Output the [X, Y] coordinate of the center of the cell containing the given text.  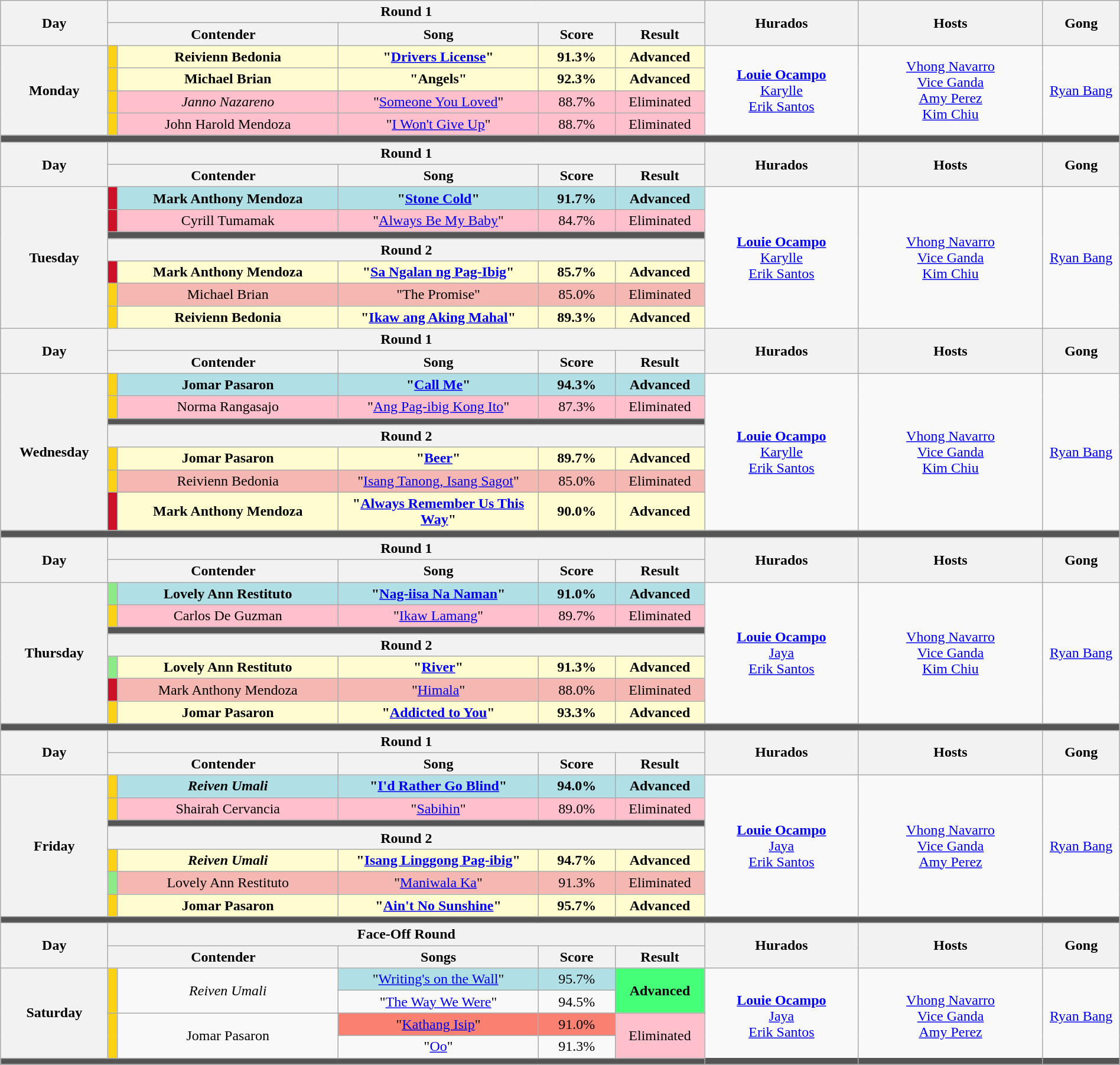
89.3% [577, 317]
93.3% [577, 712]
"Someone You Loved" [438, 102]
94.3% [577, 385]
Friday [54, 846]
92.3% [577, 79]
87.3% [577, 407]
"River" [438, 667]
84.7% [577, 220]
"Oo" [438, 1047]
Shairah Cervancia [228, 809]
"Beer" [438, 458]
"Isang Linggong Pag-ibig" [438, 860]
"The Way We Were" [438, 1002]
"Nag-iisa Na Naman" [438, 594]
Wednesday [54, 452]
"Writing's on the Wall" [438, 979]
94.5% [577, 1002]
"Isang Tanong, Isang Sagot" [438, 481]
"Always Remember Us This Way" [438, 512]
"Ikaw ang Aking Mahal" [438, 317]
"Kathang Isip" [438, 1024]
88.0% [577, 690]
94.0% [577, 786]
"I'd Rather Go Blind" [438, 786]
"Sa Ngalan ng Pag-Ibig" [438, 272]
Carlos De Guzman [228, 616]
Monday [54, 90]
85.7% [577, 272]
"Always Be My Baby" [438, 220]
"Drivers License" [438, 57]
Janno Nazareno [228, 102]
"Sabihin" [438, 809]
"Ang Pag-ibig Kong Ito" [438, 407]
"Addicted to You" [438, 712]
"Ikaw Lamang" [438, 616]
Cyrill Tumamak [228, 220]
91.7% [577, 198]
John Harold Mendoza [228, 124]
Vhong NavarroVice GandaAmy PerezKim Chiu [950, 90]
Songs [438, 957]
Face-Off Round [406, 934]
"Ain't No Sunshine" [438, 906]
Norma Rangasajo [228, 407]
Thursday [54, 653]
"Himala" [438, 690]
"Angels" [438, 79]
89.0% [577, 809]
94.7% [577, 860]
Tuesday [54, 258]
90.0% [577, 512]
"Stone Cold" [438, 198]
"The Promise" [438, 295]
Saturday [54, 1013]
"Call Me" [438, 385]
"Maniwala Ka" [438, 882]
"I Won't Give Up" [438, 124]
